Output the [x, y] coordinate of the center of the cell containing the given text.  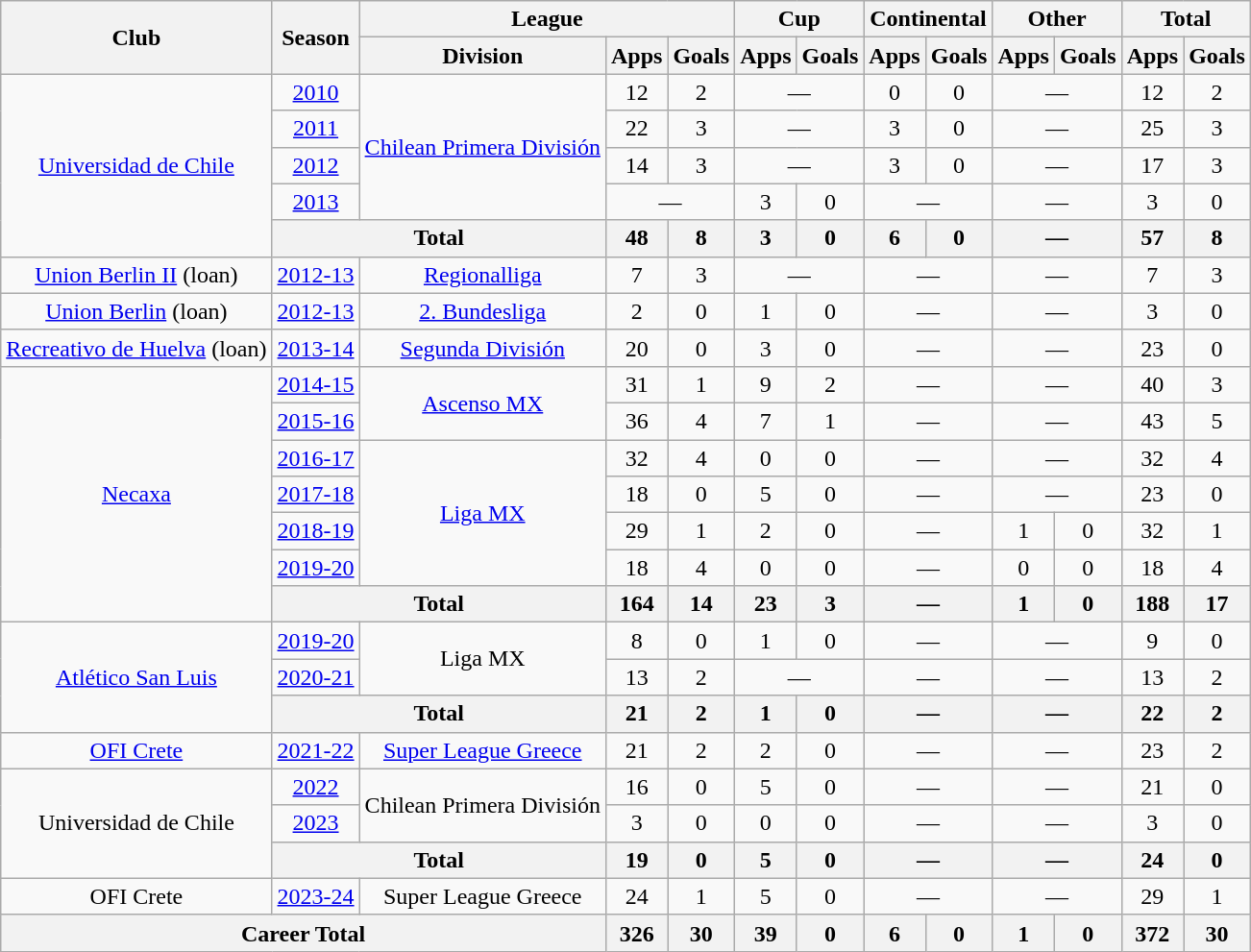
League [548, 19]
2. Bundesliga [482, 311]
Ascenso MX [482, 403]
2012 [315, 165]
188 [1152, 604]
164 [636, 604]
2016-17 [315, 458]
Career Total [304, 933]
57 [1152, 238]
39 [766, 933]
326 [636, 933]
Recreativo de Huelva (loan) [136, 348]
2023 [315, 823]
Division [482, 56]
2021-22 [315, 750]
Continental [928, 19]
2013 [315, 202]
Atlético San Luis [136, 677]
Cup [799, 19]
20 [636, 348]
16 [636, 787]
2015-16 [315, 421]
2011 [315, 129]
31 [636, 384]
372 [1152, 933]
2018-19 [315, 531]
Union Berlin (loan) [136, 311]
Union Berlin II (loan) [136, 275]
2014-15 [315, 384]
2023-24 [315, 896]
2022 [315, 787]
Segunda División [482, 348]
2013-14 [315, 348]
Other [1057, 19]
36 [636, 421]
Season [315, 37]
Necaxa [136, 494]
40 [1152, 384]
25 [1152, 129]
19 [636, 860]
2017-18 [315, 495]
Club [136, 37]
43 [1152, 421]
2020-21 [315, 677]
2010 [315, 92]
48 [636, 238]
Regionalliga [482, 275]
